Identify which cell holds the provided text, then report its [x, y] central coordinate. 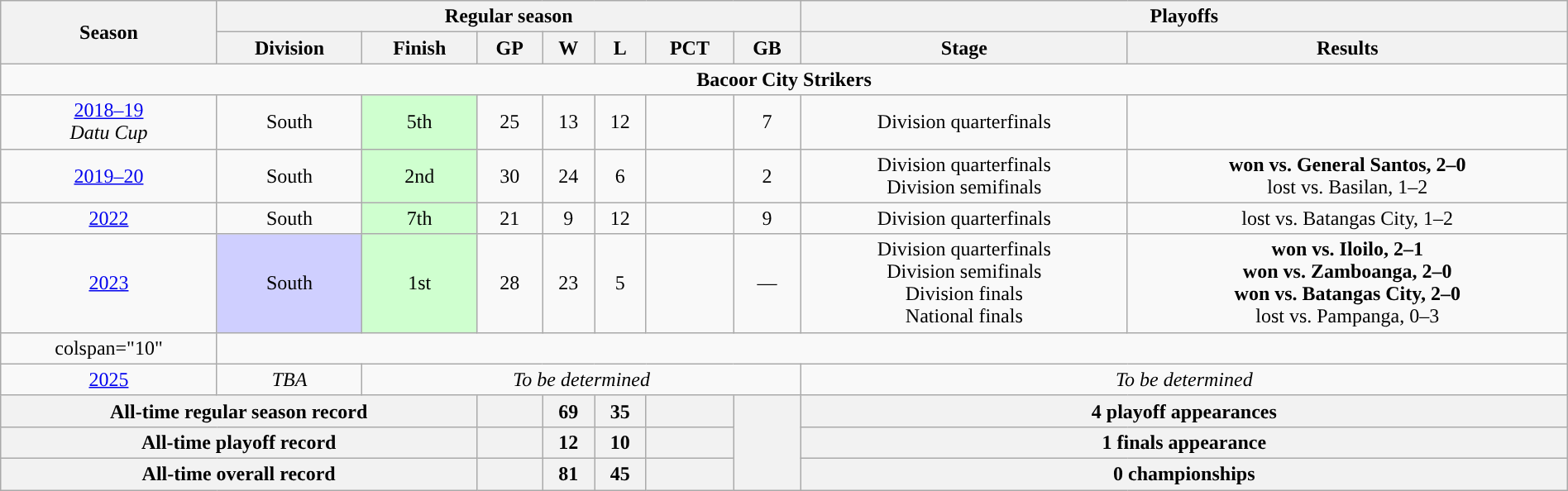
won vs. General Santos, 2–0lost vs. Basilan, 1–2 [1347, 175]
1 finals appearance [1184, 442]
GB [767, 48]
24 [569, 175]
Results [1347, 48]
GP [509, 48]
2nd [420, 175]
Regular season [509, 17]
7th [420, 218]
13 [569, 122]
5th [420, 122]
All-time regular season record [239, 411]
5 [620, 283]
2019–20 [109, 175]
1st [420, 283]
Season [109, 32]
81 [569, 474]
2018–19 Datu Cup [109, 122]
45 [620, 474]
6 [620, 175]
0 championships [1184, 474]
Playoffs [1184, 17]
25 [509, 122]
All-time playoff record [239, 442]
PCT [690, 48]
2 [767, 175]
L [620, 48]
10 [620, 442]
7 [767, 122]
W [569, 48]
Division quarterfinalsDivision semifinals [964, 175]
23 [569, 283]
Stage [964, 48]
TBA [289, 379]
21 [509, 218]
Division [289, 48]
30 [509, 175]
Division quarterfinalsDivision semifinalsDivision finalsNational finals [964, 283]
69 [569, 411]
won vs. Iloilo, 2–1won vs. Zamboanga, 2–0won vs. Batangas City, 2–0lost vs. Pampanga, 0–3 [1347, 283]
lost vs. Batangas City, 1–2 [1347, 218]
Bacoor City Strikers [784, 79]
35 [620, 411]
colspan="10" [109, 348]
Finish [420, 48]
— [767, 283]
2022 [109, 218]
2025 [109, 379]
28 [509, 283]
2023 [109, 283]
4 playoff appearances [1184, 411]
All-time overall record [239, 474]
